Locate the cell with the specified text and output its (x, y) center coordinate. 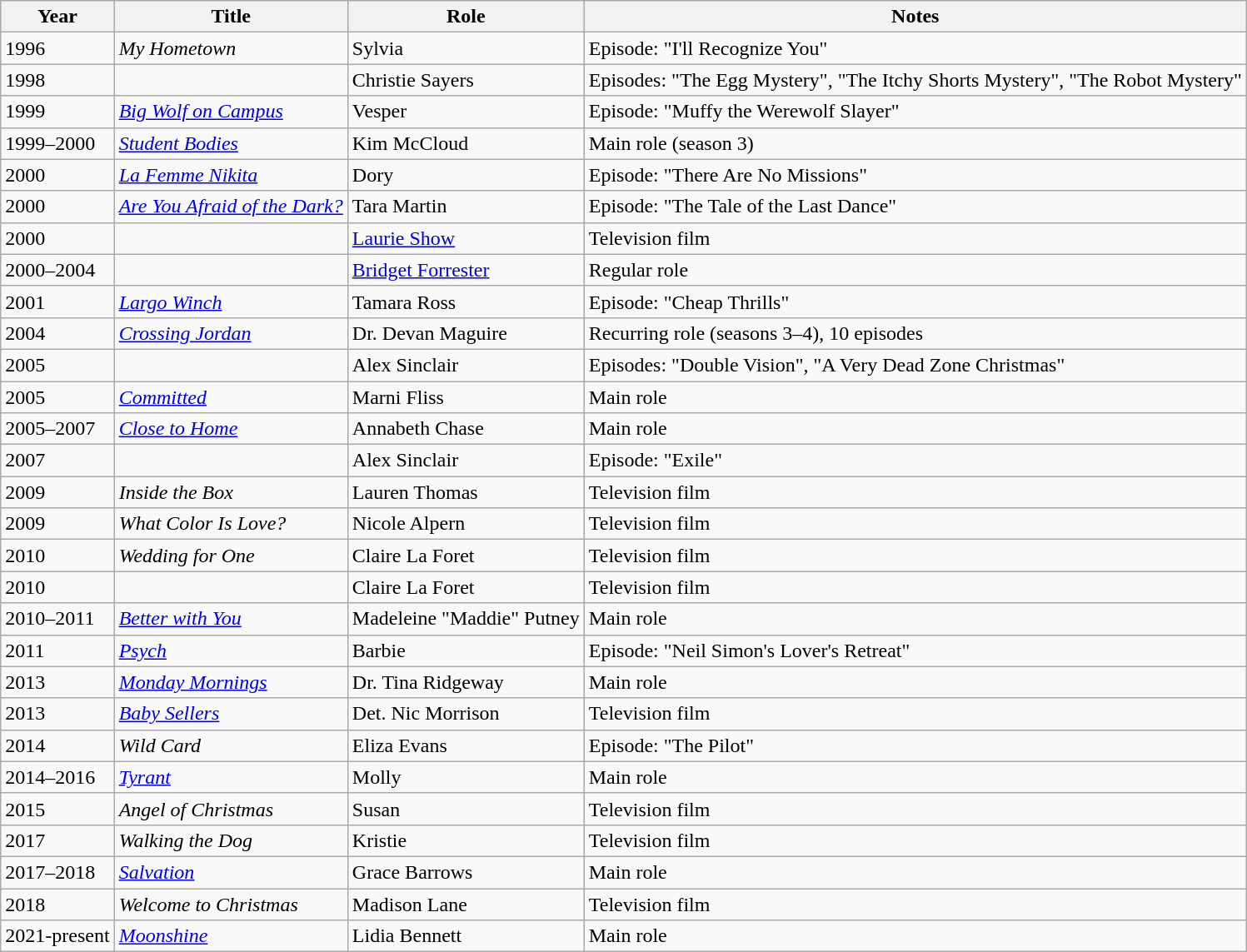
Marni Fliss (466, 397)
Laurie Show (466, 238)
Are You Afraid of the Dark? (231, 207)
Recurring role (seasons 3–4), 10 episodes (915, 333)
Grace Barrows (466, 872)
Inside the Box (231, 492)
Wild Card (231, 745)
Madison Lane (466, 904)
2015 (57, 809)
Kim McCloud (466, 143)
Welcome to Christmas (231, 904)
1999 (57, 112)
2005–2007 (57, 429)
Largo Winch (231, 302)
2018 (57, 904)
2014–2016 (57, 777)
Bridget Forrester (466, 270)
Episodes: "The Egg Mystery", "The Itchy Shorts Mystery", "The Robot Mystery" (915, 80)
Madeleine "Maddie" Putney (466, 619)
Committed (231, 397)
1998 (57, 80)
Episode: "I'll Recognize You" (915, 48)
My Hometown (231, 48)
Sylvia (466, 48)
2000–2004 (57, 270)
1999–2000 (57, 143)
Wedding for One (231, 556)
2010–2011 (57, 619)
Tamara Ross (466, 302)
Role (466, 17)
2007 (57, 461)
What Color Is Love? (231, 524)
2017–2018 (57, 872)
Angel of Christmas (231, 809)
Episodes: "Double Vision", "A Very Dead Zone Christmas" (915, 365)
Dr. Devan Maguire (466, 333)
2004 (57, 333)
Dr. Tina Ridgeway (466, 682)
2011 (57, 650)
Notes (915, 17)
Vesper (466, 112)
Year (57, 17)
Episode: "The Tale of the Last Dance" (915, 207)
Walking the Dog (231, 840)
Salvation (231, 872)
Student Bodies (231, 143)
Tyrant (231, 777)
La Femme Nikita (231, 175)
Dory (466, 175)
Lidia Bennett (466, 936)
Better with You (231, 619)
Barbie (466, 650)
Kristie (466, 840)
Regular role (915, 270)
Eliza Evans (466, 745)
Close to Home (231, 429)
Nicole Alpern (466, 524)
Det. Nic Morrison (466, 714)
Crossing Jordan (231, 333)
2014 (57, 745)
1996 (57, 48)
Episode: "Cheap Thrills" (915, 302)
Lauren Thomas (466, 492)
Christie Sayers (466, 80)
2021-present (57, 936)
Baby Sellers (231, 714)
Episode: "Muffy the Werewolf Slayer" (915, 112)
Big Wolf on Campus (231, 112)
Moonshine (231, 936)
Title (231, 17)
Monday Mornings (231, 682)
Episode: "Neil Simon's Lover's Retreat" (915, 650)
2001 (57, 302)
2017 (57, 840)
Tara Martin (466, 207)
Episode: "The Pilot" (915, 745)
Susan (466, 809)
Annabeth Chase (466, 429)
Molly (466, 777)
Episode: "There Are No Missions" (915, 175)
Main role (season 3) (915, 143)
Episode: "Exile" (915, 461)
Psych (231, 650)
